Search for the cell housing the specified text and yield its [X, Y] center coordinate. 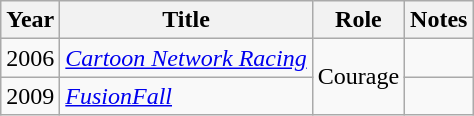
Notes [439, 20]
Cartoon Network Racing [186, 58]
2006 [30, 58]
2009 [30, 96]
FusionFall [186, 96]
Title [186, 20]
Year [30, 20]
Courage [358, 77]
Role [358, 20]
